Capture the cell that displays the provided text and extract its [x, y] central coordinate. 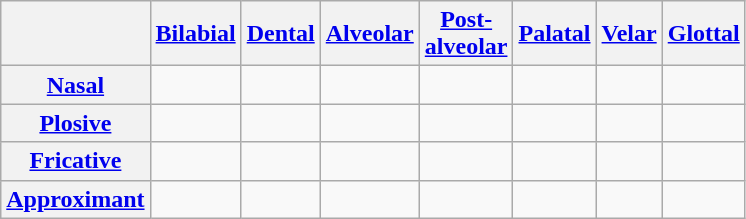
Bilabial [196, 34]
Velar [629, 34]
Nasal [76, 85]
Dental [280, 34]
Glottal [704, 34]
Approximant [76, 199]
Palatal [554, 34]
Post-alveolar [466, 34]
Plosive [76, 123]
Alveolar [370, 34]
Fricative [76, 161]
